Find where the given text appears and provide that cell's center as [X, Y] coordinate. 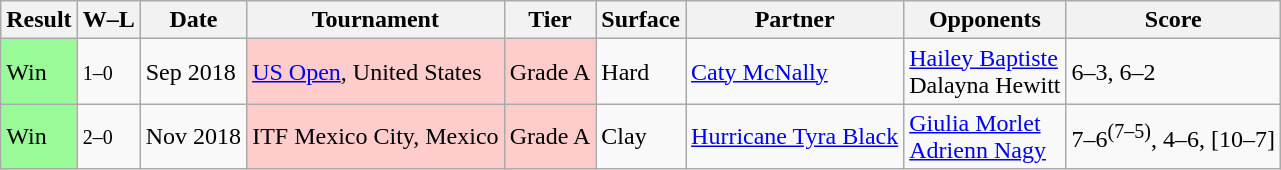
2–0 [108, 136]
Sep 2018 [193, 72]
Partner [795, 20]
Hailey Baptiste Dalayna Hewitt [985, 72]
Surface [641, 20]
Nov 2018 [193, 136]
Hurricane Tyra Black [795, 136]
US Open, United States [376, 72]
Tournament [376, 20]
W–L [108, 20]
Score [1173, 20]
Clay [641, 136]
Tier [550, 20]
7–6(7–5), 4–6, [10–7] [1173, 136]
1–0 [108, 72]
Caty McNally [795, 72]
Opponents [985, 20]
6–3, 6–2 [1173, 72]
Giulia Morlet Adrienn Nagy [985, 136]
Result [39, 20]
Date [193, 20]
ITF Mexico City, Mexico [376, 136]
Hard [641, 72]
